Extract the [X, Y] coordinate from the center of the cell holding the provided text.  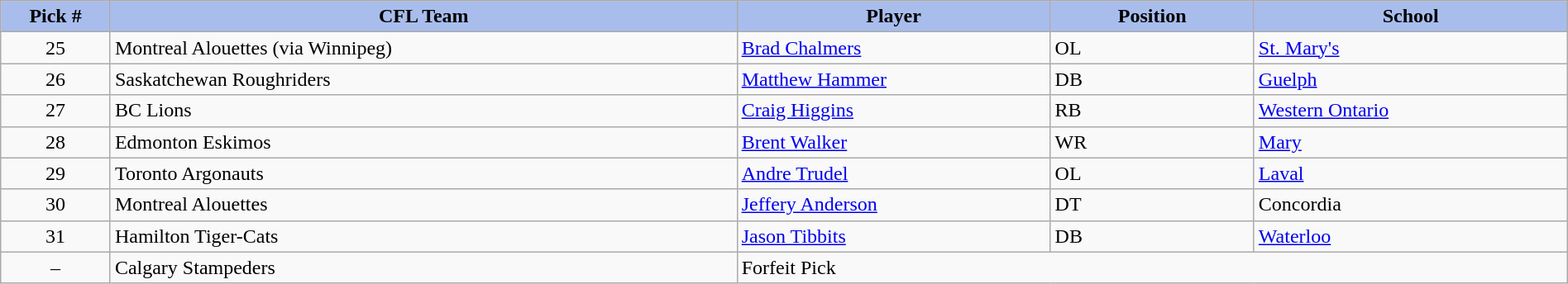
Saskatchewan Roughriders [423, 79]
29 [56, 173]
WR [1152, 142]
26 [56, 79]
Position [1152, 17]
25 [56, 48]
Guelph [1411, 79]
Craig Higgins [893, 111]
St. Mary's [1411, 48]
Calgary Stampeders [423, 267]
Jeffery Anderson [893, 205]
School [1411, 17]
Pick # [56, 17]
Western Ontario [1411, 111]
Laval [1411, 173]
Forfeit Pick [1152, 267]
Player [893, 17]
Jason Tibbits [893, 236]
27 [56, 111]
31 [56, 236]
RB [1152, 111]
Concordia [1411, 205]
Brent Walker [893, 142]
DT [1152, 205]
Montreal Alouettes [423, 205]
30 [56, 205]
Matthew Hammer [893, 79]
Andre Trudel [893, 173]
Mary [1411, 142]
– [56, 267]
BC Lions [423, 111]
Toronto Argonauts [423, 173]
Edmonton Eskimos [423, 142]
28 [56, 142]
Waterloo [1411, 236]
CFL Team [423, 17]
Montreal Alouettes (via Winnipeg) [423, 48]
Brad Chalmers [893, 48]
Hamilton Tiger-Cats [423, 236]
